Detect which cell encompasses the target text, then output its (x, y) center coordinate. 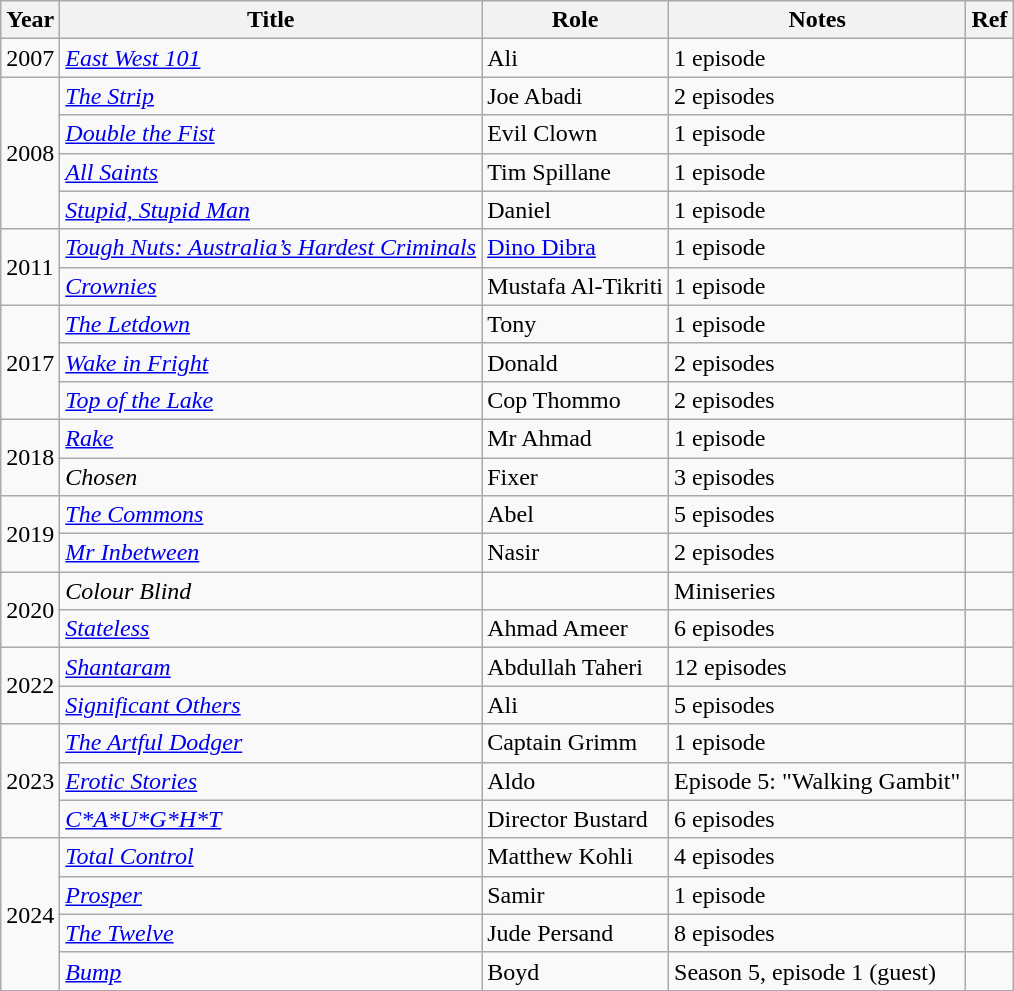
2008 (30, 153)
4 episodes (818, 857)
Evil Clown (576, 134)
Fixer (576, 477)
C*A*U*G*H*T (271, 819)
Cop Thommo (576, 400)
Donald (576, 362)
The Artful Dodger (271, 743)
Nasir (576, 553)
Abdullah Taheri (576, 667)
Director Bustard (576, 819)
Shantaram (271, 667)
Top of the Lake (271, 400)
2017 (30, 362)
2020 (30, 610)
Jude Persand (576, 933)
Aldo (576, 781)
Dino Dibra (576, 248)
Erotic Stories (271, 781)
Notes (818, 20)
Crownies (271, 286)
Joe Abadi (576, 96)
Title (271, 20)
The Letdown (271, 324)
2007 (30, 58)
Tim Spillane (576, 172)
2023 (30, 781)
8 episodes (818, 933)
Abel (576, 515)
The Commons (271, 515)
12 episodes (818, 667)
East West 101 (271, 58)
Mr Ahmad (576, 438)
Colour Blind (271, 591)
The Twelve (271, 933)
2024 (30, 914)
Stupid, Stupid Man (271, 210)
Season 5, episode 1 (guest) (818, 971)
Mr Inbetween (271, 553)
Episode 5: "Walking Gambit" (818, 781)
Wake in Fright (271, 362)
Ref (990, 20)
Stateless (271, 629)
Mustafa Al-Tikriti (576, 286)
2011 (30, 267)
Tony (576, 324)
All Saints (271, 172)
Role (576, 20)
3 episodes (818, 477)
Rake (271, 438)
Ahmad Ameer (576, 629)
The Strip (271, 96)
Tough Nuts: Australia’s Hardest Criminals (271, 248)
2018 (30, 457)
2019 (30, 534)
Significant Others (271, 705)
Samir (576, 895)
2022 (30, 686)
Matthew Kohli (576, 857)
Double the Fist (271, 134)
Daniel (576, 210)
Prosper (271, 895)
Captain Grimm (576, 743)
Year (30, 20)
Bump (271, 971)
Boyd (576, 971)
Chosen (271, 477)
Miniseries (818, 591)
Total Control (271, 857)
